Return the (X, Y) coordinate for the center point of the cell that contains the specified text.  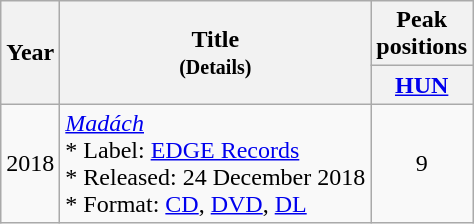
Madách* Label: EDGE Records* Released: 24 December 2018* Format: CD, DVD, DL (216, 164)
Year (30, 52)
HUN (422, 85)
2018 (30, 164)
Title(Details) (216, 52)
9 (422, 164)
Peak positions (422, 34)
